Output the [x, y] coordinate of the center of the cell containing the given text.  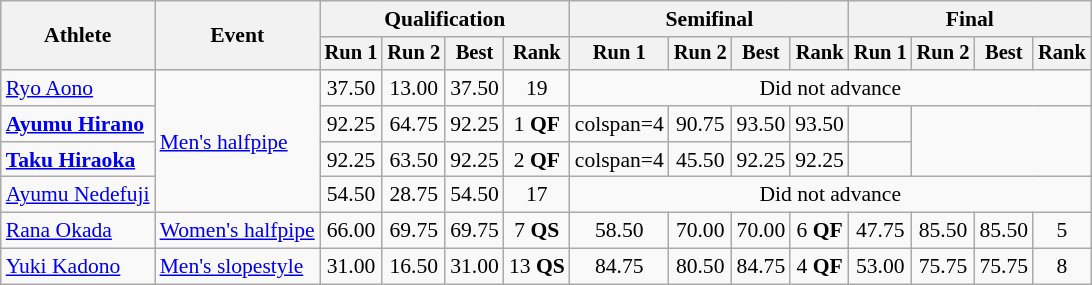
90.75 [700, 124]
1 QF [537, 124]
Men's slopestyle [238, 267]
8 [1062, 267]
63.50 [414, 160]
2 QF [537, 160]
80.50 [700, 267]
Yuki Kadono [78, 267]
28.75 [414, 195]
13.00 [414, 88]
66.00 [352, 231]
Taku Hiraoka [78, 160]
19 [537, 88]
17 [537, 195]
47.75 [880, 231]
5 [1062, 231]
Ayumu Nedefuji [78, 195]
53.00 [880, 267]
16.50 [414, 267]
64.75 [414, 124]
Final [970, 19]
13 QS [537, 267]
4 QF [820, 267]
Ryo Aono [78, 88]
Ayumu Hirano [78, 124]
45.50 [700, 160]
Women's halfpipe [238, 231]
Event [238, 36]
Semifinal [710, 19]
Athlete [78, 36]
Qualification [445, 19]
7 QS [537, 231]
58.50 [620, 231]
Rana Okada [78, 231]
6 QF [820, 231]
Men's halfpipe [238, 141]
